Return the (x, y) coordinate for the center point of the cell that contains the specified text.  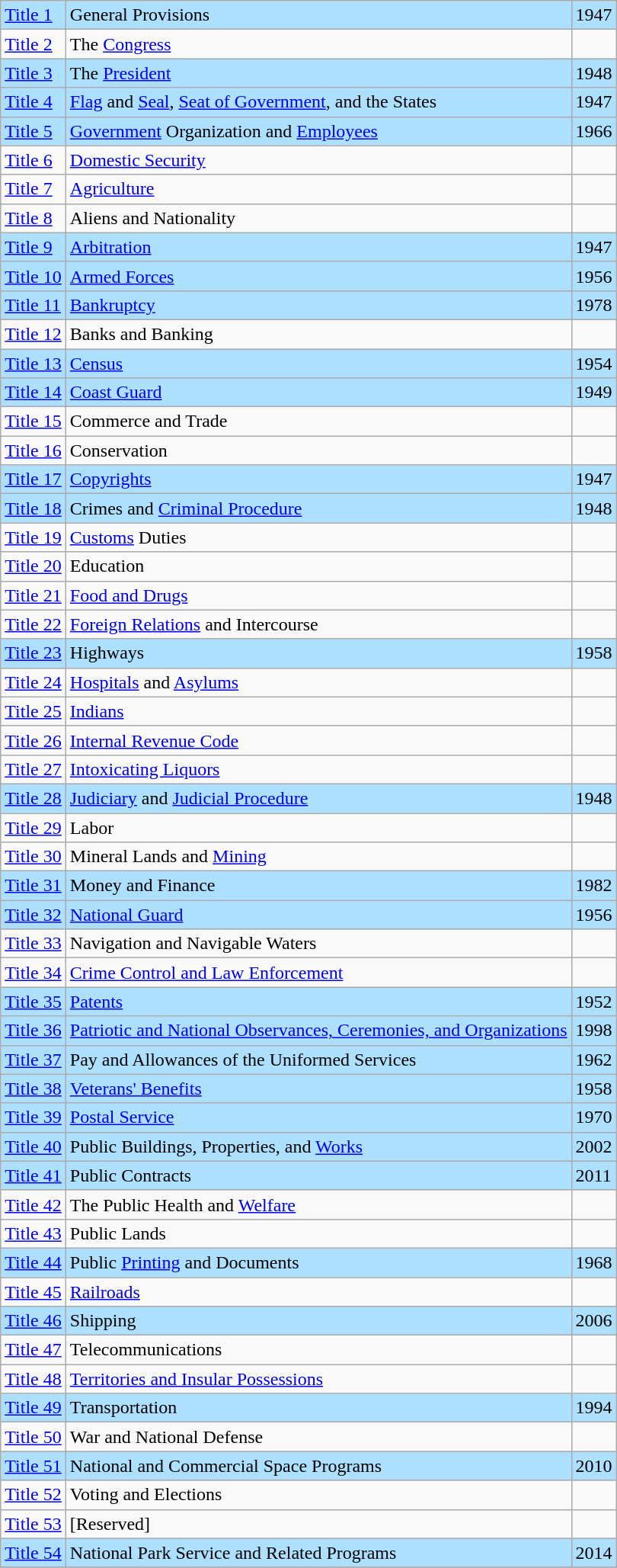
Territories and Insular Possessions (318, 1379)
Transportation (318, 1408)
Title 41 (34, 1175)
Title 50 (34, 1437)
Railroads (318, 1292)
1994 (594, 1408)
Internal Revenue Code (318, 740)
Patents (318, 1002)
War and National Defense (318, 1437)
Title 31 (34, 886)
Title 34 (34, 973)
Title 10 (34, 276)
Crimes and Criminal Procedure (318, 508)
Title 48 (34, 1379)
2010 (594, 1466)
2014 (594, 1553)
Title 23 (34, 653)
Title 20 (34, 566)
Title 53 (34, 1524)
Education (318, 566)
Patriotic and National Observances, Ceremonies, and Organizations (318, 1031)
Title 33 (34, 944)
Title 40 (34, 1146)
Title 29 (34, 827)
Title 6 (34, 160)
Arbitration (318, 247)
Agriculture (318, 189)
Title 44 (34, 1262)
Title 37 (34, 1060)
The Public Health and Welfare (318, 1204)
Title 32 (34, 915)
Postal Service (318, 1117)
Shipping (318, 1321)
Title 3 (34, 73)
Title 19 (34, 537)
Title 45 (34, 1292)
Title 39 (34, 1117)
Title 43 (34, 1233)
Conservation (318, 451)
Title 30 (34, 857)
Public Lands (318, 1233)
Labor (318, 827)
Voting and Elections (318, 1495)
The President (318, 73)
Pay and Allowances of the Uniformed Services (318, 1060)
Telecommunications (318, 1350)
Title 17 (34, 479)
2006 (594, 1321)
Title 9 (34, 247)
Bankruptcy (318, 305)
Intoxicating Liquors (318, 769)
Title 54 (34, 1553)
1962 (594, 1060)
1970 (594, 1117)
Census (318, 364)
Title 11 (34, 305)
Title 24 (34, 682)
Aliens and Nationality (318, 218)
Foreign Relations and Intercourse (318, 624)
Title 22 (34, 624)
Title 5 (34, 131)
Money and Finance (318, 886)
Title 27 (34, 769)
Title 15 (34, 422)
Title 12 (34, 334)
Coast Guard (318, 393)
Banks and Banking (318, 334)
Copyrights (318, 479)
The Congress (318, 44)
Public Printing and Documents (318, 1262)
Flag and Seal, Seat of Government, and the States (318, 102)
Title 1 (34, 15)
Government Organization and Employees (318, 131)
Title 7 (34, 189)
General Provisions (318, 15)
Title 4 (34, 102)
Title 26 (34, 740)
Public Contracts (318, 1175)
National Guard (318, 915)
Title 49 (34, 1408)
1949 (594, 393)
1982 (594, 886)
Title 13 (34, 364)
Armed Forces (318, 276)
Commerce and Trade (318, 422)
2002 (594, 1146)
1998 (594, 1031)
[Reserved] (318, 1524)
1978 (594, 305)
Navigation and Navigable Waters (318, 944)
Public Buildings, Properties, and Works (318, 1146)
Title 25 (34, 711)
Title 28 (34, 798)
Hospitals and Asylums (318, 682)
1952 (594, 1002)
Customs Duties (318, 537)
National Park Service and Related Programs (318, 1553)
Title 36 (34, 1031)
Title 51 (34, 1466)
Title 42 (34, 1204)
Crime Control and Law Enforcement (318, 973)
1968 (594, 1262)
Title 46 (34, 1321)
Judiciary and Judicial Procedure (318, 798)
2011 (594, 1175)
Title 21 (34, 595)
Title 18 (34, 508)
Title 38 (34, 1089)
Title 47 (34, 1350)
Highways (318, 653)
Title 8 (34, 218)
National and Commercial Space Programs (318, 1466)
Indians (318, 711)
Veterans' Benefits (318, 1089)
Mineral Lands and Mining (318, 857)
1954 (594, 364)
Title 14 (34, 393)
1966 (594, 131)
Food and Drugs (318, 595)
Title 16 (34, 451)
Title 35 (34, 1002)
Domestic Security (318, 160)
Title 2 (34, 44)
Title 52 (34, 1495)
